Search for the cell housing the specified text and yield its (x, y) center coordinate. 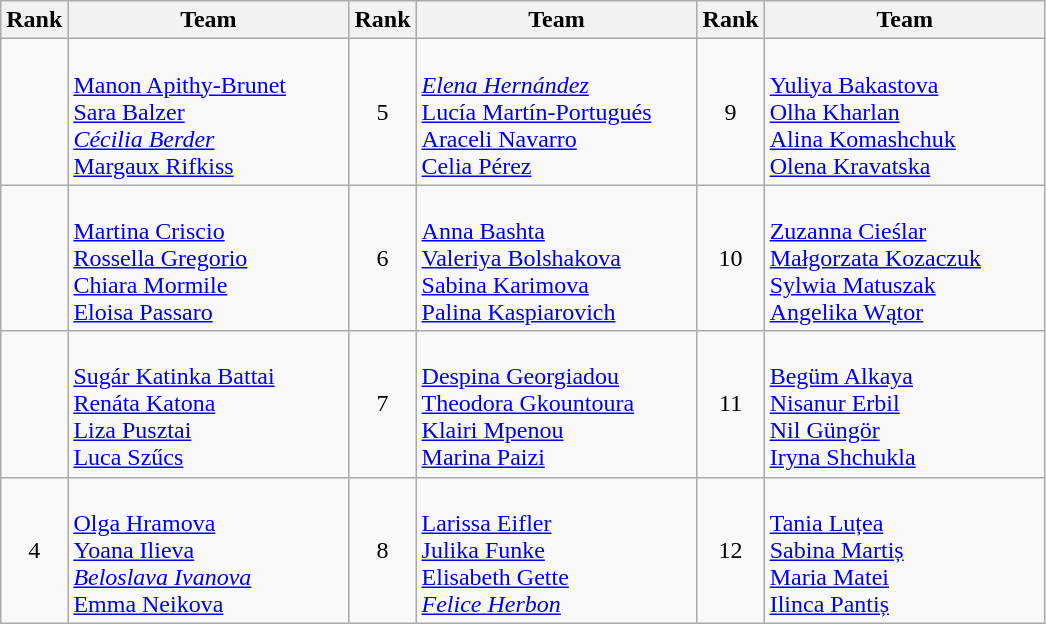
11 (730, 404)
6 (382, 258)
Tania LuțeaSabina MartișMaria MateiIlinca Pantiș (904, 550)
Begüm AlkayaNisanur ErbilNil GüngörIryna Shchukla (904, 404)
7 (382, 404)
10 (730, 258)
5 (382, 112)
Zuzanna CieślarMałgorzata KozaczukSylwia MatuszakAngelika Wątor (904, 258)
4 (34, 550)
Sugár Katinka BattaiRenáta KatonaLiza PusztaiLuca Szűcs (208, 404)
Martina CriscioRossella GregorioChiara MormileEloisa Passaro (208, 258)
Manon Apithy-BrunetSara BalzerCécilia BerderMargaux Rifkiss (208, 112)
Despina GeorgiadouTheodora GkountouraKlairi MpenouMarina Paizi (556, 404)
Larissa EiflerJulika FunkeElisabeth GetteFelice Herbon (556, 550)
9 (730, 112)
Olga HramovaYoana IlievaBeloslava IvanovaEmma Neikova (208, 550)
12 (730, 550)
Yuliya BakastovaOlha KharlanAlina KomashchukOlena Kravatska (904, 112)
8 (382, 550)
Elena HernándezLucía Martín-PortuguésAraceli NavarroCelia Pérez (556, 112)
Anna BashtaValeriya BolshakovaSabina KarimovaPalina Kaspiarovich (556, 258)
